Extract the [x, y] coordinate from the center of the cell holding the provided text.  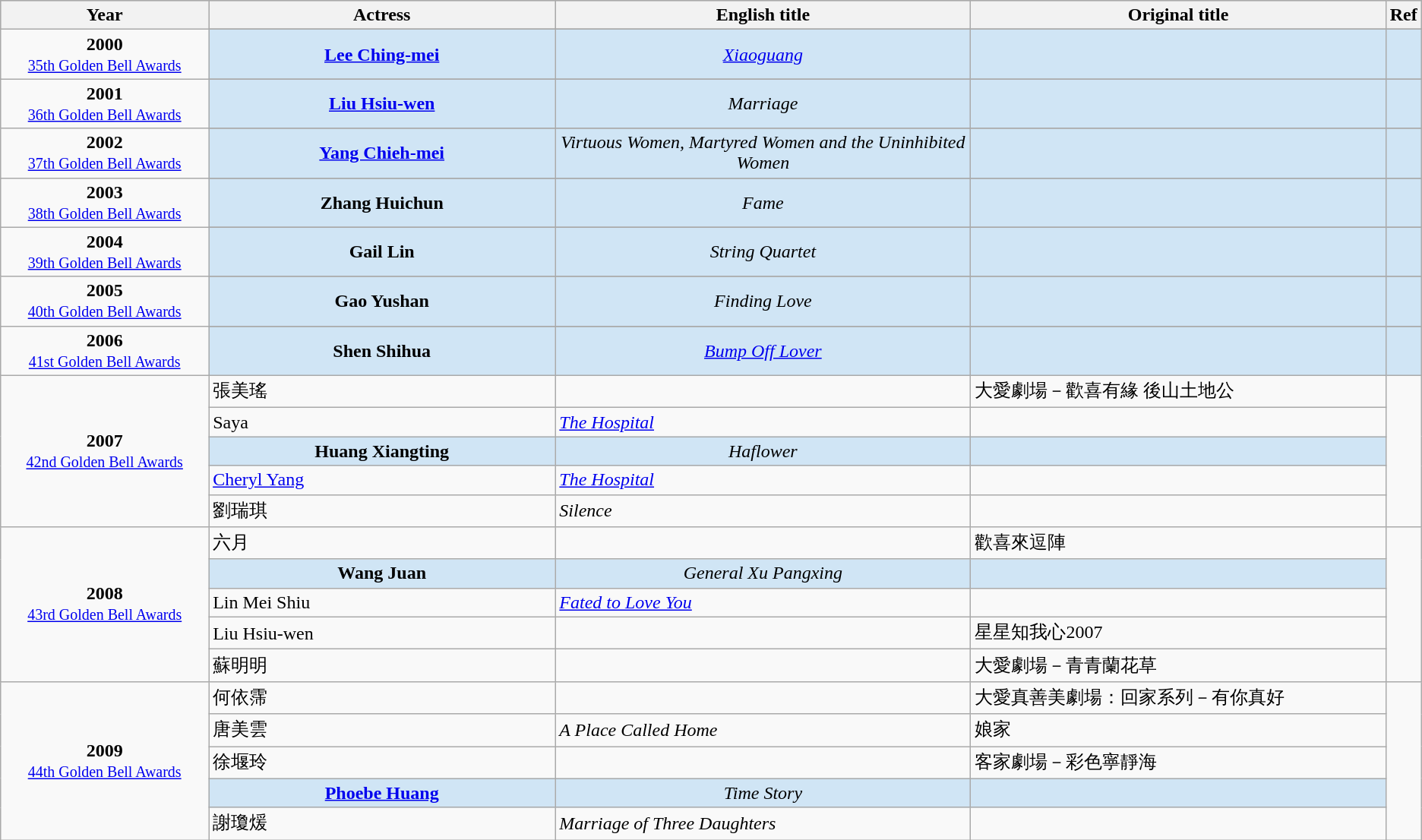
Fame [763, 202]
A Place Called Home [763, 731]
Gao Yushan [382, 301]
Marriage [763, 103]
Actress [382, 15]
Huang Xiangting [382, 451]
Wang Juan [382, 573]
何依霈 [382, 697]
2000 35th Golden Bell Awards [105, 55]
Time Story [763, 793]
Lin Mei Shiu [382, 602]
English title [763, 15]
Yang Chieh-mei [382, 153]
2003 38th Golden Bell Awards [105, 202]
2004 39th Golden Bell Awards [105, 252]
Original title [1178, 15]
大愛真善美劇場：回家系列－有你真好 [1178, 697]
六月 [382, 544]
Finding Love [763, 301]
唐美雲 [382, 731]
2008 43rd Golden Bell Awards [105, 605]
2001 36th Golden Bell Awards [105, 103]
2005 40th Golden Bell Awards [105, 301]
大愛劇場－歡喜有緣 後山土地公 [1178, 392]
Gail Lin [382, 252]
2007 42nd Golden Bell Awards [105, 451]
2002 37th Golden Bell Awards [105, 153]
Silence [763, 510]
劉瑞琪 [382, 510]
Phoebe Huang [382, 793]
Xiaoguang [763, 55]
Marriage of Three Daughters [763, 823]
General Xu Pangxing [763, 573]
張美瑤 [382, 392]
娘家 [1178, 731]
Bump Off Lover [763, 351]
Haflower [763, 451]
String Quartet [763, 252]
Lee Ching-mei [382, 55]
2006 41st Golden Bell Awards [105, 351]
Year [105, 15]
Shen Shihua [382, 351]
Ref [1404, 15]
星星知我心2007 [1178, 633]
大愛劇場－青青蘭花草 [1178, 665]
Fated to Love You [763, 602]
Zhang Huichun [382, 202]
徐堰玲 [382, 763]
2009 44th Golden Bell Awards [105, 760]
Cheryl Yang [382, 480]
Virtuous Women, Martyred Women and the Uninhibited Women [763, 153]
蘇明明 [382, 665]
客家劇場－彩色寧靜海 [1178, 763]
Saya [382, 422]
謝瓊煖 [382, 823]
歡喜來逗陣 [1178, 544]
